Detect which cell encompasses the target text, then output its (x, y) center coordinate. 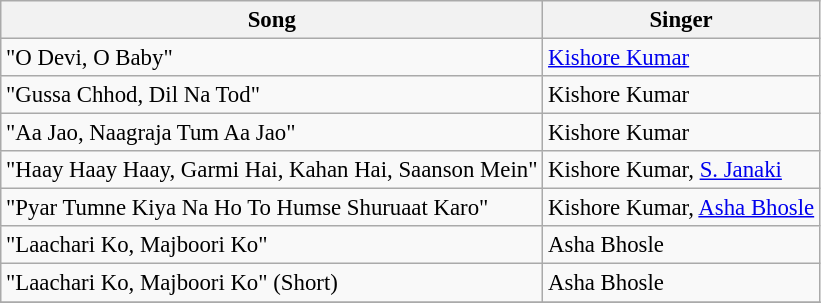
"Aa Jao, Naagraja Tum Aa Jao" (272, 133)
"O Devi, O Baby" (272, 58)
"Laachari Ko, Majboori Ko" (Short) (272, 283)
Song (272, 20)
Singer (682, 20)
"Haay Haay Haay, Garmi Hai, Kahan Hai, Saanson Mein" (272, 170)
"Laachari Ko, Majboori Ko" (272, 245)
"Gussa Chhod, Dil Na Tod" (272, 95)
Kishore Kumar, Asha Bhosle (682, 208)
"Pyar Tumne Kiya Na Ho To Humse Shuruaat Karo" (272, 208)
Kishore Kumar, S. Janaki (682, 170)
